Provide the [x, y] coordinate of the cell's center where the given text is located.  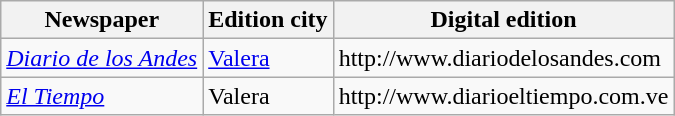
Edition city [268, 20]
Newspaper [102, 20]
http://www.diarioeltiempo.com.ve [504, 96]
Digital edition [504, 20]
http://www.diariodelosandes.com [504, 58]
El Tiempo [102, 96]
Diario de los Andes [102, 58]
